Identify which cell holds the provided text, then report its [X, Y] central coordinate. 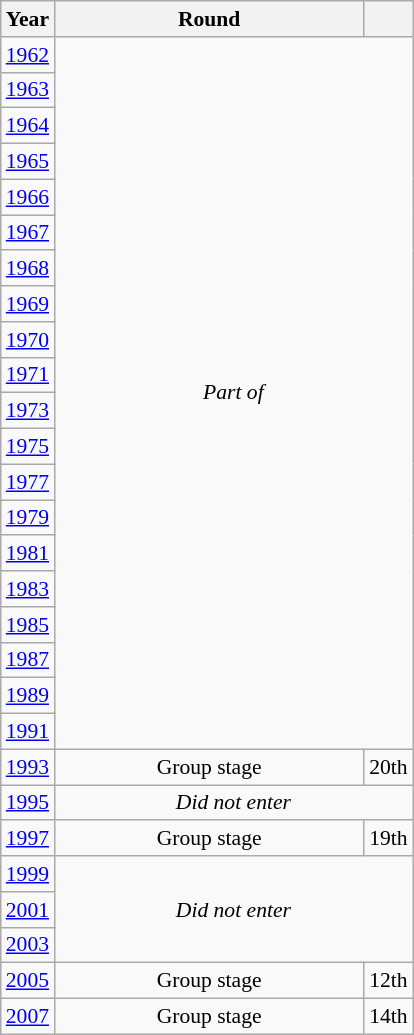
1999 [28, 874]
1979 [28, 518]
1970 [28, 340]
1985 [28, 625]
1993 [28, 767]
1981 [28, 554]
1977 [28, 482]
1997 [28, 839]
1987 [28, 660]
Year [28, 19]
1995 [28, 803]
2001 [28, 910]
1973 [28, 411]
1966 [28, 197]
1967 [28, 233]
1964 [28, 126]
1969 [28, 304]
14th [388, 1017]
20th [388, 767]
1971 [28, 375]
1989 [28, 696]
2007 [28, 1017]
2005 [28, 981]
1983 [28, 589]
1975 [28, 447]
Part of [234, 393]
1968 [28, 269]
1963 [28, 90]
12th [388, 981]
Round [209, 19]
1965 [28, 162]
1991 [28, 732]
2003 [28, 945]
19th [388, 839]
1962 [28, 55]
